Detect which cell encompasses the target text, then output its (x, y) center coordinate. 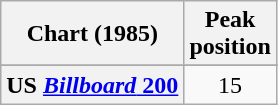
Chart (1985) (92, 34)
Peakposition (230, 34)
US Billboard 200 (92, 85)
15 (230, 85)
